Scan for the cell matching the given text and deliver its (x, y) coordinate at center. 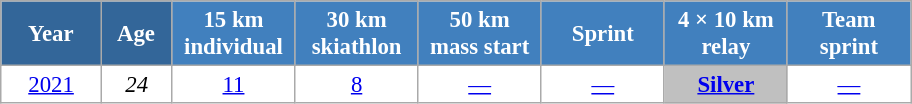
8 (356, 85)
Silver (726, 85)
15 km individual (234, 34)
Age (136, 34)
Team sprint (848, 34)
50 km mass start (480, 34)
Year (52, 34)
Sprint (602, 34)
24 (136, 85)
11 (234, 85)
30 km skiathlon (356, 34)
2021 (52, 85)
4 × 10 km relay (726, 34)
